Pinpoint the cell where the given text exists, returning its (X, Y) midpoint coordinate. 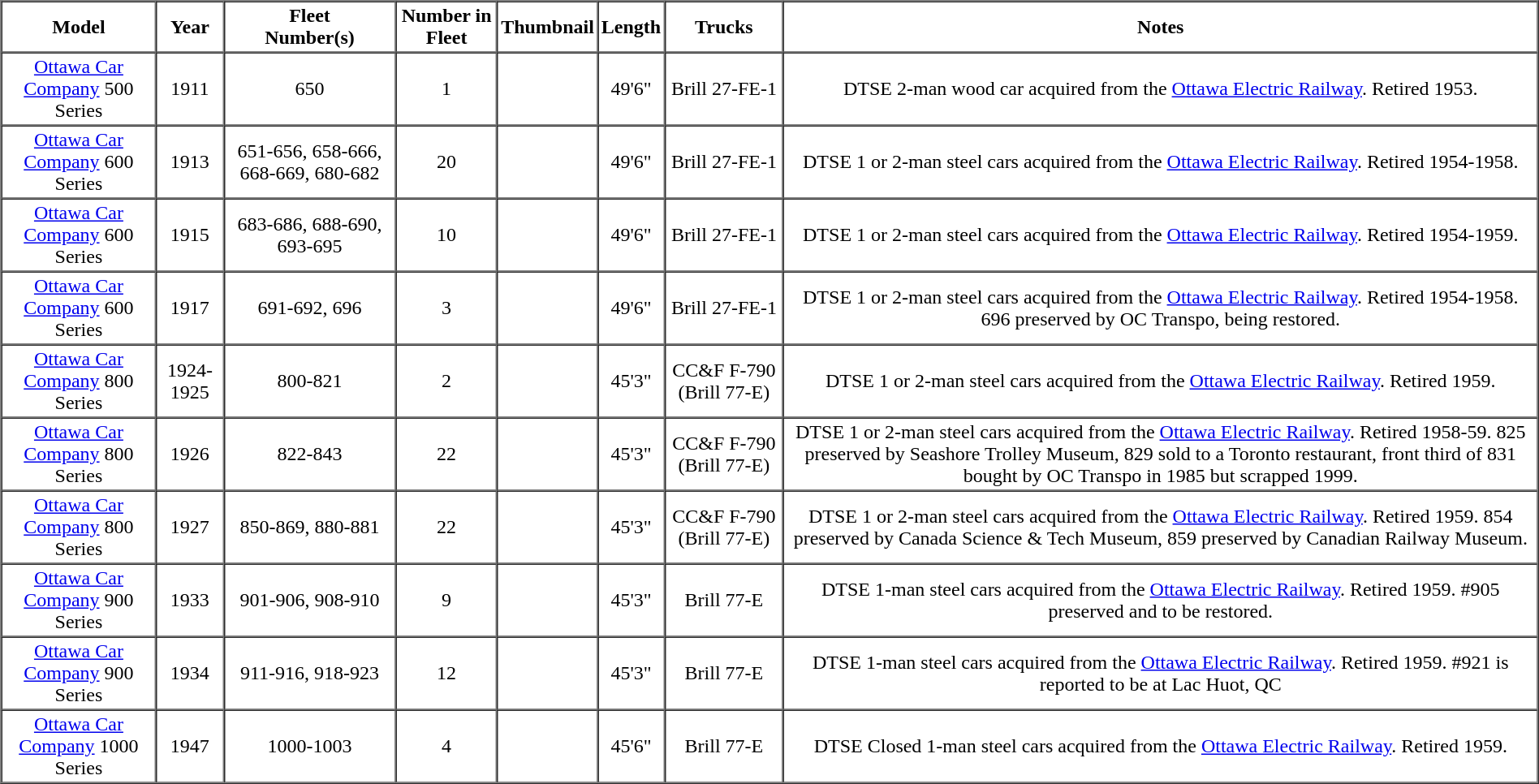
2 (446, 381)
1927 (190, 527)
DTSE 1 or 2-man steel cars acquired from the Ottawa Electric Railway. Retired 1954-1959. (1161, 235)
Notes (1161, 28)
683-686, 688-690, 693-695 (309, 235)
4 (446, 746)
1926 (190, 454)
1915 (190, 235)
911-916, 918-923 (309, 673)
1 (446, 88)
FleetNumber(s) (309, 28)
822-843 (309, 454)
Ottawa Car Company 500 Series (80, 88)
1000-1003 (309, 746)
650 (309, 88)
1911 (190, 88)
12 (446, 673)
DTSE 1 or 2-man steel cars acquired from the Ottawa Electric Railway. Retired 1954-1958. 696 preserved by OC Transpo, being restored. (1161, 308)
850-869, 880-881 (309, 527)
Number in Fleet (446, 28)
Model (80, 28)
Year (190, 28)
1934 (190, 673)
DTSE 1-man steel cars acquired from the Ottawa Electric Railway. Retired 1959. #921 is reported to be at Lac Huot, QC (1161, 673)
691-692, 696 (309, 308)
1947 (190, 746)
800-821 (309, 381)
DTSE 2-man wood car acquired from the Ottawa Electric Railway. Retired 1953. (1161, 88)
3 (446, 308)
1924-1925 (190, 381)
20 (446, 162)
901-906, 908-910 (309, 600)
10 (446, 235)
Thumbnail (548, 28)
1933 (190, 600)
DTSE 1-man steel cars acquired from the Ottawa Electric Railway. Retired 1959. #905 preserved and to be restored. (1161, 600)
Ottawa Car Company 1000 Series (80, 746)
9 (446, 600)
1913 (190, 162)
651-656, 658-666, 668-669, 680-682 (309, 162)
DTSE 1 or 2-man steel cars acquired from the Ottawa Electric Railway. Retired 1959. (1161, 381)
Trucks (724, 28)
1917 (190, 308)
Length (631, 28)
DTSE 1 or 2-man steel cars acquired from the Ottawa Electric Railway. Retired 1954-1958. (1161, 162)
DTSE Closed 1-man steel cars acquired from the Ottawa Electric Railway. Retired 1959. (1161, 746)
45'6" (631, 746)
